Determine the [x, y] coordinate at the center of the cell enclosing the given text.  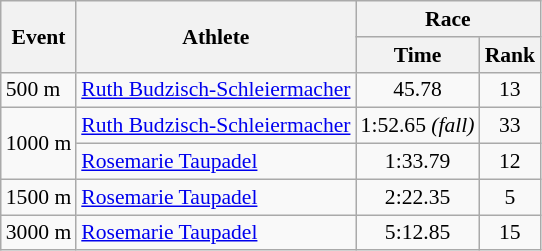
1:52.65 (fall) [418, 126]
13 [510, 90]
45.78 [418, 90]
3000 m [38, 233]
Event [38, 36]
5:12.85 [418, 233]
1000 m [38, 144]
500 m [38, 90]
5 [510, 197]
Athlete [216, 36]
1500 m [38, 197]
33 [510, 126]
2:22.35 [418, 197]
Rank [510, 55]
12 [510, 162]
1:33.79 [418, 162]
15 [510, 233]
Race [448, 19]
Time [418, 55]
